Pinpoint the cell where the given text exists, returning its [x, y] midpoint coordinate. 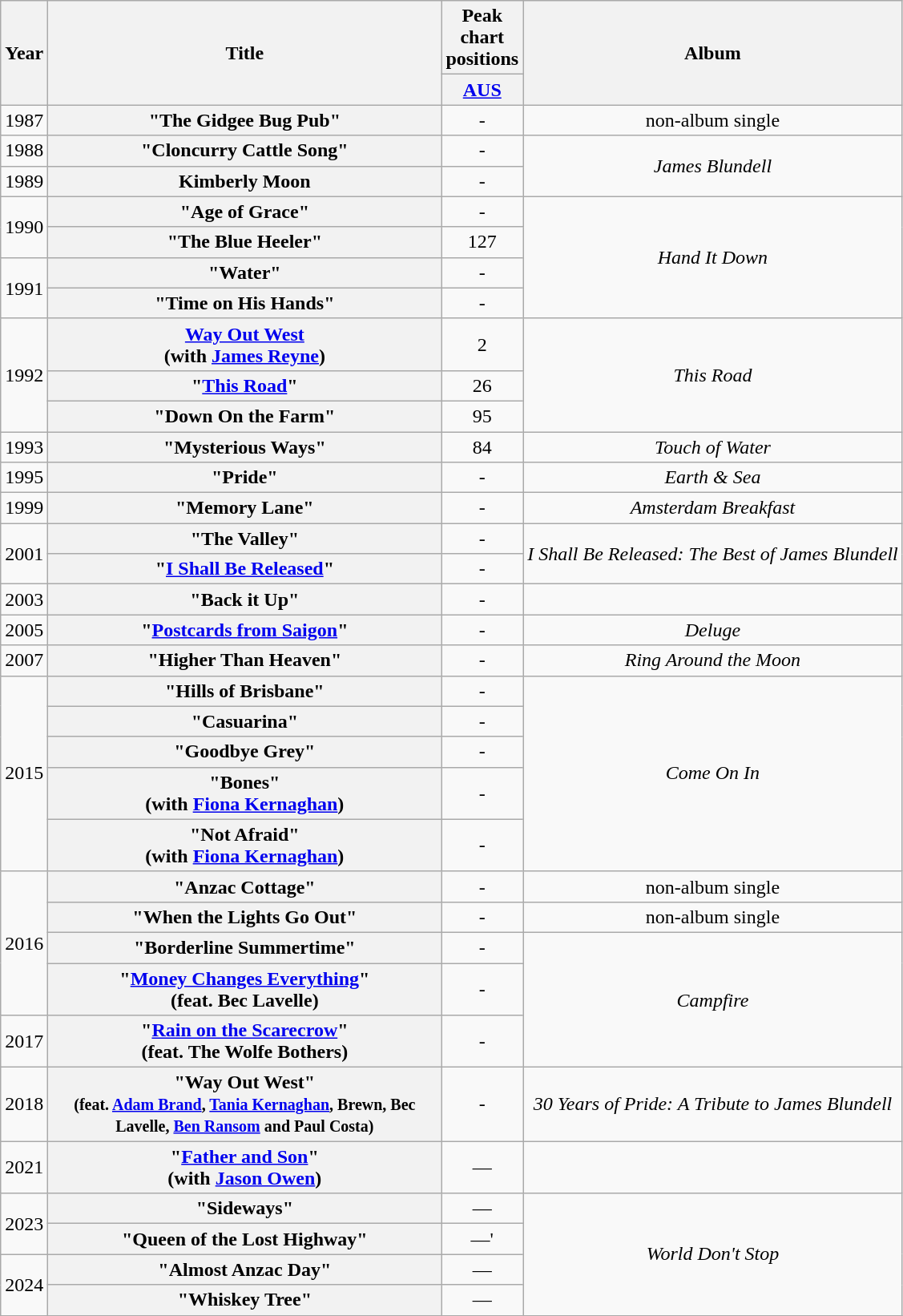
2007 [24, 660]
"Not Afraid" (with Fiona Kernaghan) [245, 845]
Hand It Down [713, 257]
Title [245, 53]
Touch of Water [713, 446]
"Queen of the Lost Highway" [245, 1239]
30 Years of Pride: A Tribute to James Blundell [713, 1104]
2003 [24, 599]
1992 [24, 375]
1991 [24, 288]
1989 [24, 181]
Kimberly Moon [245, 181]
—' [482, 1239]
1995 [24, 478]
"Water" [245, 272]
"Rain on the Scarecrow" (feat. The Wolfe Bothers) [245, 1042]
1990 [24, 227]
2001 [24, 554]
1999 [24, 508]
"The Valley" [245, 539]
2017 [24, 1042]
1988 [24, 151]
"Casuarina" [245, 721]
Peak chart positions [482, 38]
"Back it Up" [245, 599]
"The Blue Heeler" [245, 242]
"Memory Lane" [245, 508]
"Bones" (with Fiona Kernaghan) [245, 793]
2 [482, 345]
"Hills of Brisbane" [245, 691]
"Down On the Farm" [245, 416]
"Mysterious Ways" [245, 446]
26 [482, 386]
1993 [24, 446]
1987 [24, 120]
Amsterdam Breakfast [713, 508]
"Almost Anzac Day" [245, 1270]
2018 [24, 1104]
"Way Out West" (feat. Adam Brand, Tania Kernaghan, Brewn, Bec Lavelle, Ben Ransom and Paul Costa) [245, 1104]
"Whiskey Tree" [245, 1300]
"The Gidgee Bug Pub" [245, 120]
"Cloncurry Cattle Song" [245, 151]
"Goodbye Grey" [245, 752]
"Father and Son"(with Jason Owen) [245, 1167]
Come On In [713, 773]
Ring Around the Moon [713, 660]
"I Shall Be Released" [245, 569]
2024 [24, 1285]
Deluge [713, 630]
2021 [24, 1167]
"Anzac Cottage" [245, 886]
This Road [713, 375]
"Time on His Hands" [245, 303]
2015 [24, 773]
"Money Changes Everything" (feat. Bec Lavelle) [245, 989]
Campfire [713, 999]
127 [482, 242]
Year [24, 53]
Earth & Sea [713, 478]
"Borderline Summertime" [245, 947]
AUS [482, 90]
2016 [24, 943]
"Sideways" [245, 1209]
Way Out West (with James Reyne) [245, 345]
2023 [24, 1224]
2005 [24, 630]
95 [482, 416]
"Postcards from Saigon" [245, 630]
"This Road" [245, 386]
Album [713, 53]
"Higher Than Heaven" [245, 660]
James Blundell [713, 166]
"When the Lights Go Out" [245, 917]
"Pride" [245, 478]
84 [482, 446]
"Age of Grace" [245, 212]
I Shall Be Released: The Best of James Blundell [713, 554]
World Don't Stop [713, 1254]
